Return the (X, Y) coordinate for the center point of the cell that contains the specified text.  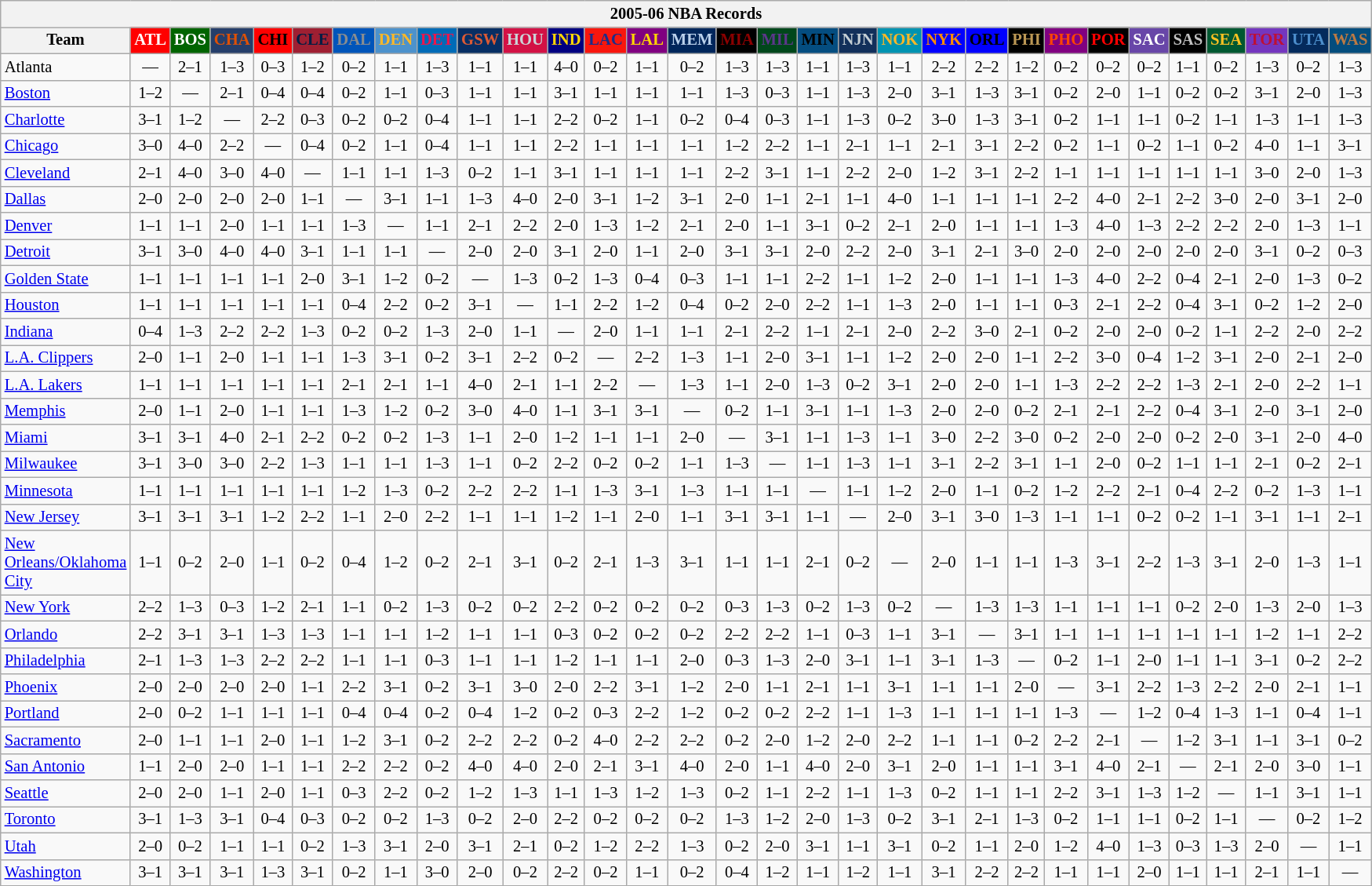
POR (1108, 40)
NOK (901, 40)
New Orleans/Oklahoma City (66, 563)
Boston (66, 93)
Team (66, 40)
CLE (312, 40)
SAC (1148, 40)
HOU (526, 40)
ORL (987, 40)
WAS (1350, 40)
SAS (1188, 40)
Milwaukee (66, 464)
MIN (818, 40)
Minnesota (66, 490)
IND (566, 40)
UTA (1308, 40)
Portland (66, 713)
DAL (353, 40)
Charlotte (66, 120)
Orlando (66, 634)
TOR (1267, 40)
MIL (778, 40)
Philadelphia (66, 661)
New York (66, 607)
MEM (692, 40)
Toronto (66, 819)
BOS (190, 40)
Seattle (66, 793)
New Jersey (66, 517)
Houston (66, 305)
PHO (1066, 40)
CHI (273, 40)
Phoenix (66, 687)
Atlanta (66, 67)
LAC (606, 40)
PHI (1026, 40)
CHA (232, 40)
Washington (66, 873)
L.A. Clippers (66, 358)
L.A. Lakers (66, 385)
2005-06 NBA Records (686, 13)
Memphis (66, 411)
Detroit (66, 252)
San Antonio (66, 767)
SEA (1226, 40)
NJN (858, 40)
DET (437, 40)
GSW (480, 40)
Denver (66, 225)
Golden State (66, 279)
DEN (395, 40)
Indiana (66, 332)
Cleveland (66, 173)
NYK (944, 40)
Chicago (66, 146)
LAL (647, 40)
MIA (737, 40)
Sacramento (66, 740)
ATL (151, 40)
Miami (66, 437)
Dallas (66, 199)
Utah (66, 846)
